Find where the given text appears and provide that cell's center as [x, y] coordinate. 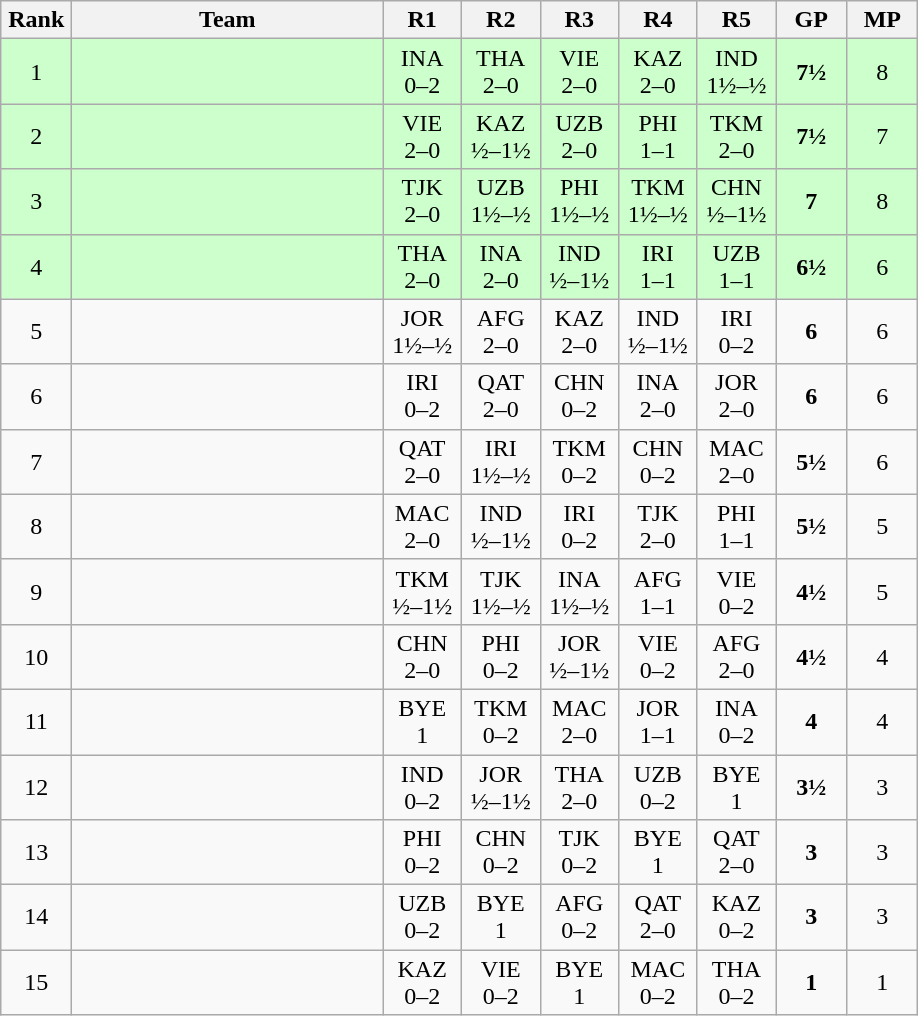
6½ [812, 266]
GP [812, 20]
KAZ½–1½ [500, 136]
IRI1–1 [658, 266]
TJK0–2 [580, 852]
Rank [36, 20]
JOR1–1 [658, 722]
UZB1–1 [736, 266]
IND1½–½ [736, 72]
UZB1½–½ [500, 202]
R4 [658, 20]
R2 [500, 20]
JOR1½–½ [422, 332]
THA0–2 [736, 982]
TJK1½–½ [500, 592]
9 [36, 592]
13 [36, 852]
14 [36, 918]
CHN2–0 [422, 656]
TKM½–1½ [422, 592]
AFG1–1 [658, 592]
10 [36, 656]
TKM1½–½ [658, 202]
CHN½–1½ [736, 202]
IRI1½–½ [500, 462]
TKM2–0 [736, 136]
11 [36, 722]
INA1½–½ [580, 592]
JOR2–0 [736, 396]
MP [882, 20]
12 [36, 786]
R5 [736, 20]
Team [228, 20]
15 [36, 982]
R1 [422, 20]
PHI1½–½ [580, 202]
3½ [812, 786]
MAC0–2 [658, 982]
2 [36, 136]
R3 [580, 20]
IND0–2 [422, 786]
AFG0–2 [580, 918]
UZB2–0 [580, 136]
